Identify which cell holds the provided text, then report its (X, Y) central coordinate. 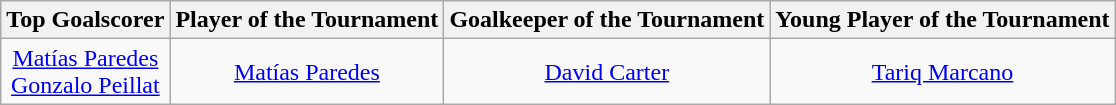
Tariq Marcano (942, 72)
Top Goalscorer (86, 20)
Matías Paredes (307, 72)
David Carter (607, 72)
Young Player of the Tournament (942, 20)
Player of the Tournament (307, 20)
Matías Paredes Gonzalo Peillat (86, 72)
Goalkeeper of the Tournament (607, 20)
